Search for the cell housing the specified text and yield its [X, Y] center coordinate. 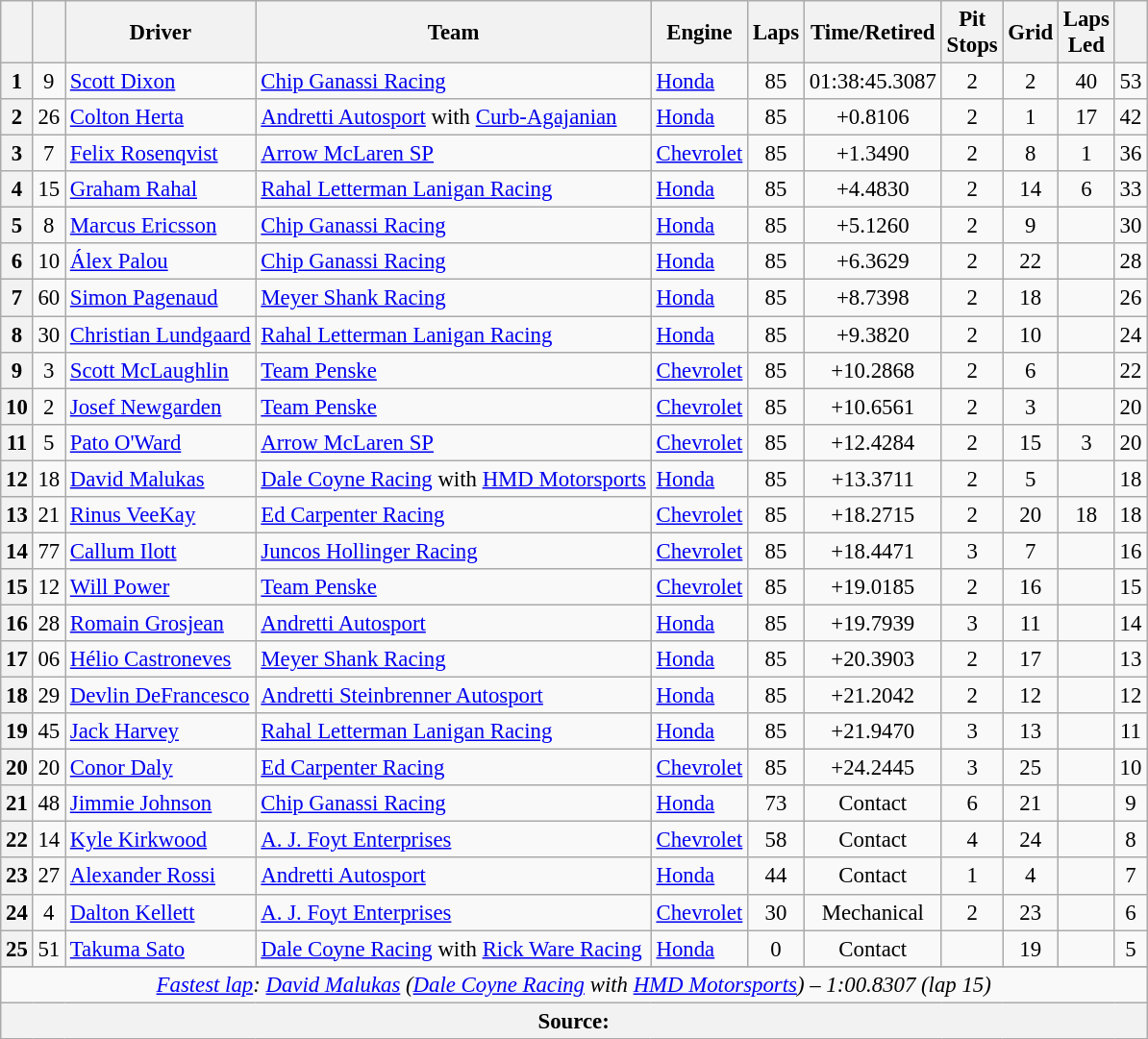
Kyle Kirkwood [162, 840]
51 [48, 949]
Mechanical [873, 912]
+10.2868 [873, 370]
Álex Palou [162, 262]
Fastest lap: David Malukas (Dale Coyne Racing with HMD Motorsports) – 1:00.8307 (lap 15) [574, 984]
27 [48, 877]
+0.8106 [873, 117]
Simon Pagenaud [162, 298]
+20.3903 [873, 659]
33 [1131, 189]
+18.4471 [873, 551]
+19.0185 [873, 587]
Alexander Rossi [162, 877]
Andretti Autosport with Curb-Agajanian [454, 117]
Andretti Steinbrenner Autosport [454, 696]
+13.3711 [873, 479]
Scott Dixon [162, 82]
David Malukas [162, 479]
42 [1131, 117]
58 [777, 840]
+19.7939 [873, 623]
Marcus Ericsson [162, 226]
Felix Rosenqvist [162, 154]
36 [1131, 154]
+21.2042 [873, 696]
Grid [1031, 33]
LapsLed [1086, 33]
77 [48, 551]
Will Power [162, 587]
+10.6561 [873, 407]
Christian Lundgaard [162, 334]
Team [454, 33]
73 [777, 804]
+21.9470 [873, 731]
Josef Newgarden [162, 407]
0 [777, 949]
Dale Coyne Racing with Rick Ware Racing [454, 949]
+9.3820 [873, 334]
01:38:45.3087 [873, 82]
+18.2715 [873, 515]
Callum Ilott [162, 551]
Driver [162, 33]
60 [48, 298]
Source: [574, 1021]
+4.4830 [873, 189]
Pato O'Ward [162, 442]
Juncos Hollinger Racing [454, 551]
Jimmie Johnson [162, 804]
Takuma Sato [162, 949]
+24.2445 [873, 768]
Dale Coyne Racing with HMD Motorsports [454, 479]
29 [48, 696]
Colton Herta [162, 117]
40 [1086, 82]
44 [777, 877]
Graham Rahal [162, 189]
53 [1131, 82]
Romain Grosjean [162, 623]
Rinus VeeKay [162, 515]
+8.7398 [873, 298]
Hélio Castroneves [162, 659]
+6.3629 [873, 262]
Conor Daly [162, 768]
Devlin DeFrancesco [162, 696]
06 [48, 659]
+12.4284 [873, 442]
Dalton Kellett [162, 912]
Scott McLaughlin [162, 370]
Time/Retired [873, 33]
48 [48, 804]
PitStops [972, 33]
Laps [777, 33]
+5.1260 [873, 226]
Jack Harvey [162, 731]
Engine [699, 33]
45 [48, 731]
+1.3490 [873, 154]
